For the text-containing cell, return its midpoint in (x, y) coordinate format. 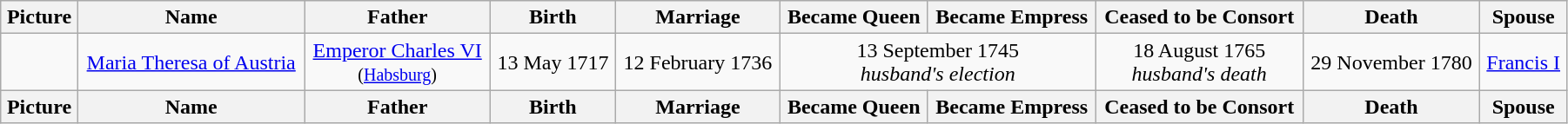
Maria Theresa of Austria (191, 62)
13 September 1745husband's election (938, 62)
Francis I (1523, 62)
Emperor Charles VI(Habsburg) (397, 62)
18 August 1765husband's death (1199, 62)
13 May 1717 (553, 62)
12 February 1736 (698, 62)
29 November 1780 (1391, 62)
